Pinpoint the cell where the given text exists, returning its [X, Y] midpoint coordinate. 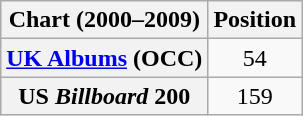
Position [255, 20]
US Billboard 200 [104, 96]
159 [255, 96]
54 [255, 58]
Chart (2000–2009) [104, 20]
UK Albums (OCC) [104, 58]
